Detect which cell encompasses the target text, then output its [X, Y] center coordinate. 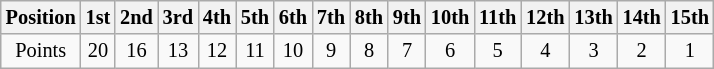
Points [41, 51]
13th [593, 17]
6 [450, 51]
10 [293, 51]
20 [98, 51]
12th [545, 17]
3 [593, 51]
12 [217, 51]
8th [369, 17]
4 [545, 51]
2nd [136, 17]
10th [450, 17]
8 [369, 51]
6th [293, 17]
1st [98, 17]
9th [407, 17]
4th [217, 17]
5 [498, 51]
15th [690, 17]
7 [407, 51]
3rd [178, 17]
13 [178, 51]
5th [255, 17]
Position [41, 17]
1 [690, 51]
2 [642, 51]
11th [498, 17]
16 [136, 51]
7th [331, 17]
9 [331, 51]
11 [255, 51]
14th [642, 17]
